Locate the cell with the specified text and output its (X, Y) center coordinate. 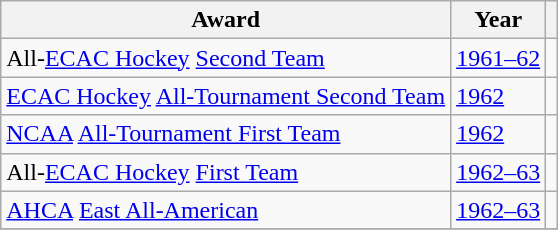
NCAA All-Tournament First Team (226, 134)
1961–62 (498, 58)
Award (226, 20)
All-ECAC Hockey First Team (226, 172)
Year (498, 20)
AHCA East All-American (226, 210)
All-ECAC Hockey Second Team (226, 58)
ECAC Hockey All-Tournament Second Team (226, 96)
